Search for the cell housing the specified text and yield its [x, y] center coordinate. 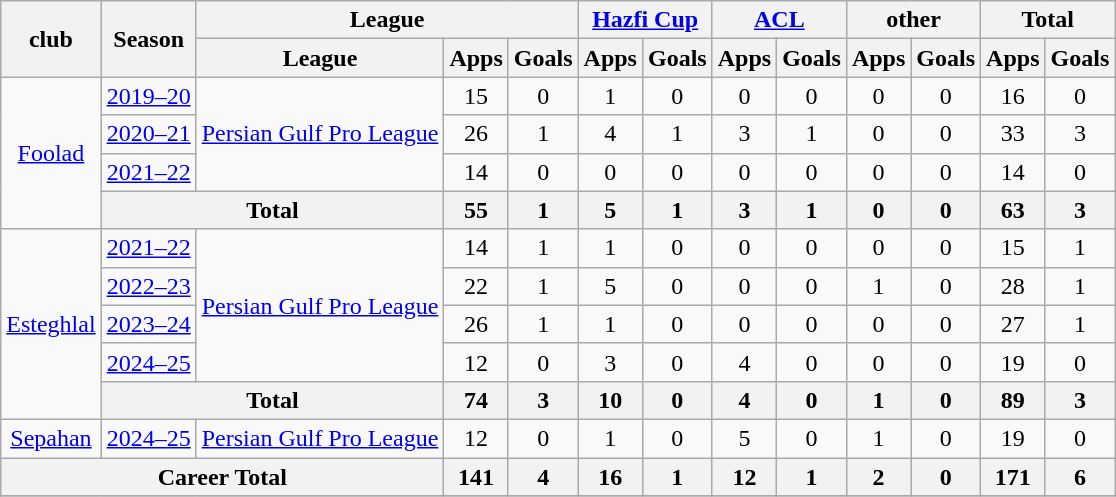
ACL [779, 20]
2022–23 [148, 286]
6 [1080, 477]
Foolad [51, 153]
63 [1013, 210]
2020–21 [148, 134]
Career Total [222, 477]
Hazfi Cup [645, 20]
club [51, 39]
55 [476, 210]
89 [1013, 400]
74 [476, 400]
Sepahan [51, 438]
Season [148, 39]
2023–24 [148, 324]
141 [476, 477]
27 [1013, 324]
2 [878, 477]
171 [1013, 477]
Esteghlal [51, 324]
2019–20 [148, 96]
22 [476, 286]
33 [1013, 134]
other [913, 20]
10 [610, 400]
28 [1013, 286]
